Identify which cell holds the provided text, then report its [X, Y] central coordinate. 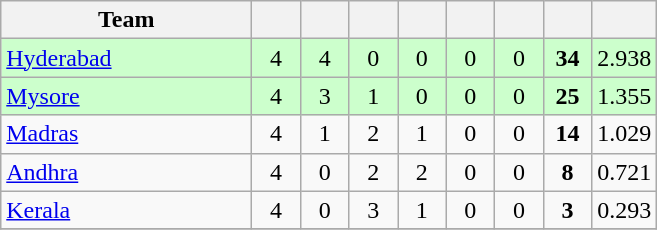
Madras [126, 134]
34 [568, 58]
Mysore [126, 96]
0.721 [624, 172]
0.293 [624, 210]
8 [568, 172]
Hyderabad [126, 58]
25 [568, 96]
Kerala [126, 210]
Team [126, 20]
14 [568, 134]
Andhra [126, 172]
2.938 [624, 58]
1.029 [624, 134]
1.355 [624, 96]
